Pinpoint the cell where the given text exists, returning its (X, Y) midpoint coordinate. 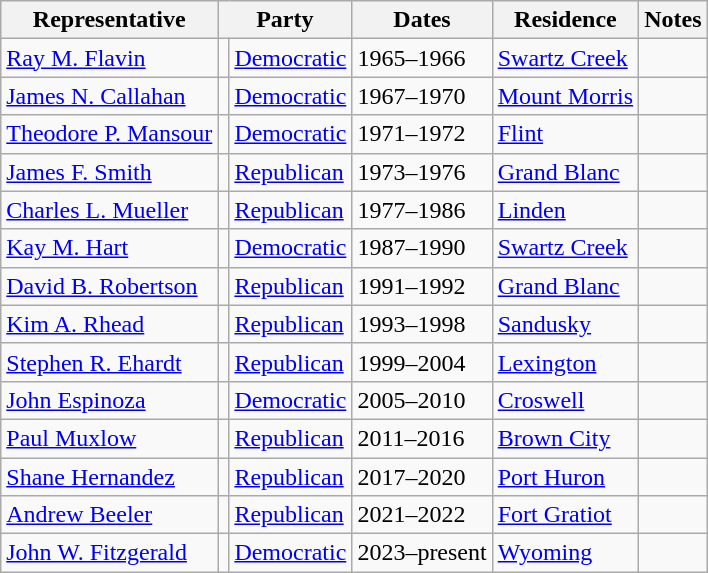
1993–1998 (422, 324)
Theodore P. Mansour (110, 134)
Linden (565, 210)
John Espinoza (110, 400)
1971–1972 (422, 134)
2011–2016 (422, 438)
1991–1992 (422, 286)
1987–1990 (422, 248)
1965–1966 (422, 58)
Ray M. Flavin (110, 58)
Charles L. Mueller (110, 210)
1973–1976 (422, 172)
Port Huron (565, 477)
Dates (422, 20)
2017–2020 (422, 477)
2021–2022 (422, 515)
James N. Callahan (110, 96)
Wyoming (565, 553)
2023–present (422, 553)
John W. Fitzgerald (110, 553)
Notes (673, 20)
Stephen R. Ehardt (110, 362)
Kim A. Rhead (110, 324)
Mount Morris (565, 96)
Sandusky (565, 324)
1967–1970 (422, 96)
Lexington (565, 362)
Croswell (565, 400)
Party (285, 20)
James F. Smith (110, 172)
Representative (110, 20)
1977–1986 (422, 210)
Paul Muxlow (110, 438)
Brown City (565, 438)
1999–2004 (422, 362)
Flint (565, 134)
2005–2010 (422, 400)
Andrew Beeler (110, 515)
Kay M. Hart (110, 248)
Shane Hernandez (110, 477)
Fort Gratiot (565, 515)
David B. Robertson (110, 286)
Residence (565, 20)
